From the cell containing the given text, extract its center point as [x, y] coordinate. 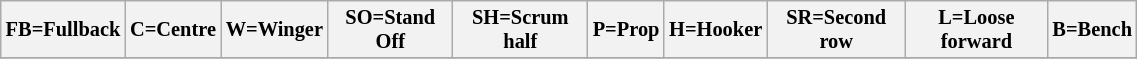
SO=Stand Off [390, 29]
SR=Second row [836, 29]
L=Loose forward [976, 29]
SH=Scrum half [520, 29]
P=Prop [626, 29]
C=Centre [173, 29]
FB=Fullback [63, 29]
W=Winger [274, 29]
B=Bench [1092, 29]
H=Hooker [716, 29]
